Locate the cell with the specified text and output its [X, Y] center coordinate. 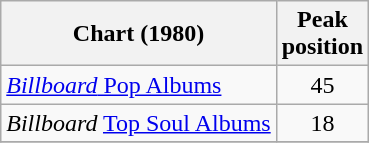
45 [322, 85]
18 [322, 123]
Chart (1980) [138, 34]
Billboard Pop Albums [138, 85]
Peakposition [322, 34]
Billboard Top Soul Albums [138, 123]
